Search for the cell housing the specified text and yield its (X, Y) center coordinate. 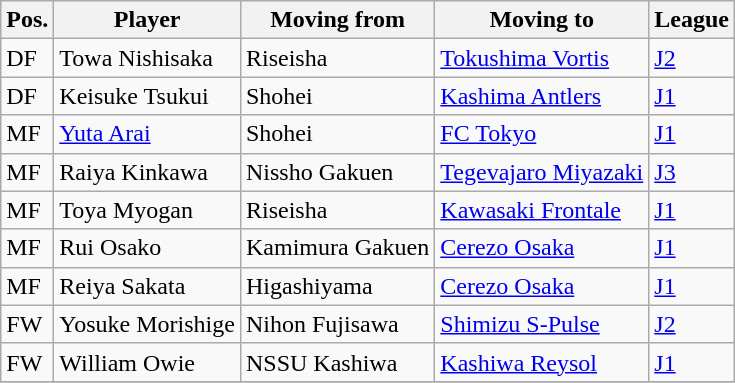
Nissho Gakuen (337, 172)
Reiya Sakata (148, 286)
Tokushima Vortis (542, 58)
Moving to (542, 20)
Tegevajaro Miyazaki (542, 172)
Towa Nishisaka (148, 58)
Player (148, 20)
League (692, 20)
Yosuke Morishige (148, 324)
Shimizu S-Pulse (542, 324)
Rui Osako (148, 248)
Keisuke Tsukui (148, 96)
Raiya Kinkawa (148, 172)
William Owie (148, 362)
Nihon Fujisawa (337, 324)
Moving from (337, 20)
Yuta Arai (148, 134)
FC Tokyo (542, 134)
Kawasaki Frontale (542, 210)
Kashima Antlers (542, 96)
Higashiyama (337, 286)
Toya Myogan (148, 210)
Kamimura Gakuen (337, 248)
Pos. (28, 20)
J3 (692, 172)
Kashiwa Reysol (542, 362)
NSSU Kashiwa (337, 362)
